Return [X, Y] of the center of cell containing provided text 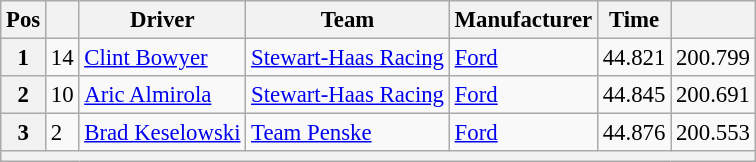
Aric Almirola [162, 95]
Pos [24, 20]
Driver [162, 20]
Time [634, 20]
Team [348, 20]
10 [62, 95]
200.553 [714, 133]
Brad Keselowski [162, 133]
Manufacturer [523, 20]
200.691 [714, 95]
14 [62, 58]
200.799 [714, 58]
3 [24, 133]
1 [24, 58]
Team Penske [348, 133]
44.821 [634, 58]
Clint Bowyer [162, 58]
44.845 [634, 95]
44.876 [634, 133]
